Search for the cell housing the specified text and yield its [x, y] center coordinate. 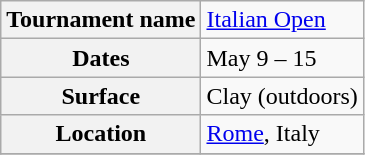
Clay (outdoors) [282, 96]
Location [101, 134]
Surface [101, 96]
Rome, Italy [282, 134]
Italian Open [282, 20]
Dates [101, 58]
Tournament name [101, 20]
May 9 – 15 [282, 58]
